Scan for the cell matching the given text and deliver its (x, y) coordinate at center. 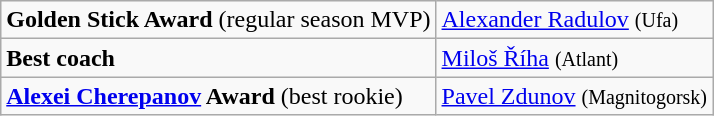
Miloš Říha (Atlant) (574, 58)
Golden Stick Award (regular season MVP) (218, 20)
Pavel Zdunov (Magnitogorsk) (574, 96)
Alexei Cherepanov Award (best rookie) (218, 96)
Alexander Radulov (Ufa) (574, 20)
Best coach (218, 58)
